Return the [x, y] coordinate for the center point of the cell that contains the specified text.  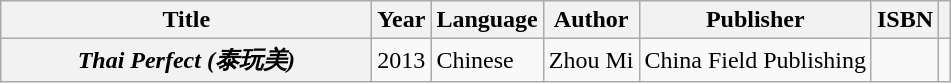
Thai Perfect (泰玩美) [186, 60]
Publisher [755, 20]
Year [402, 20]
Title [186, 20]
2013 [402, 60]
Zhou Mi [591, 60]
Author [591, 20]
ISBN [904, 20]
China Field Publishing [755, 60]
Chinese [487, 60]
Language [487, 20]
